Scan for the cell matching the given text and deliver its [X, Y] coordinate at center. 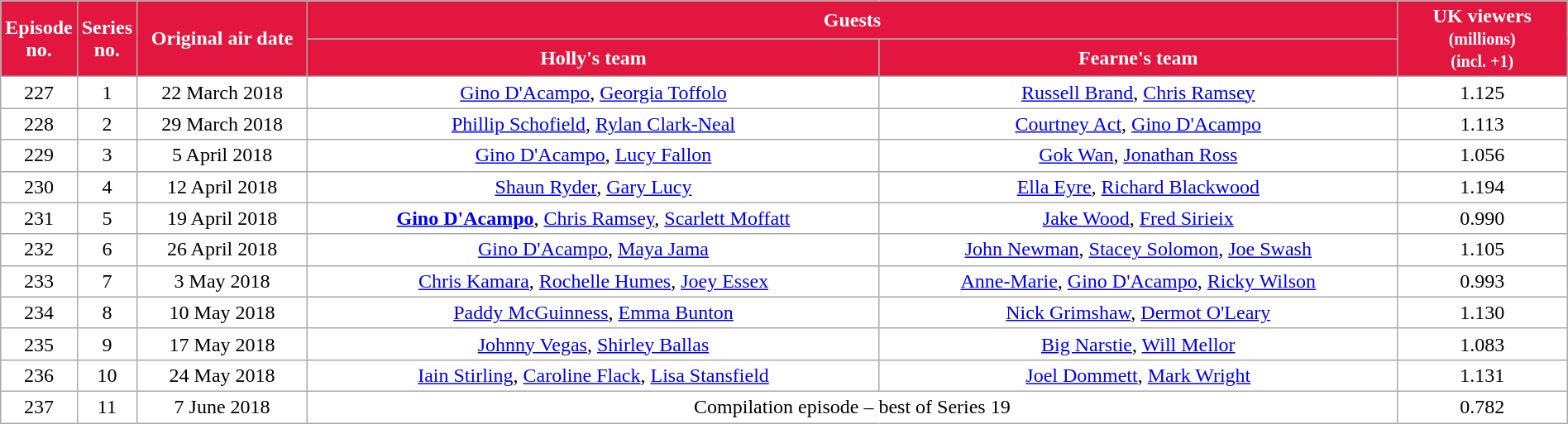
Nick Grimshaw, Dermot O'Leary [1138, 312]
26 April 2018 [222, 250]
12 April 2018 [222, 187]
7 [107, 281]
Anne-Marie, Gino D'Acampo, Ricky Wilson [1138, 281]
10 [107, 375]
232 [39, 250]
231 [39, 218]
1 [107, 93]
235 [39, 344]
227 [39, 93]
5 [107, 218]
UK viewers (millions)(incl. +1) [1482, 39]
Holly's team [594, 58]
1.113 [1482, 124]
Courtney Act, Gino D'Acampo [1138, 124]
228 [39, 124]
Compilation episode – best of Series 19 [853, 407]
Gino D'Acampo, Maya Jama [594, 250]
5 April 2018 [222, 155]
24 May 2018 [222, 375]
1.130 [1482, 312]
Gok Wan, Jonathan Ross [1138, 155]
0.993 [1482, 281]
1.125 [1482, 93]
11 [107, 407]
3 [107, 155]
Original air date [222, 39]
7 June 2018 [222, 407]
Paddy McGuinness, Emma Bunton [594, 312]
9 [107, 344]
6 [107, 250]
22 March 2018 [222, 93]
Guests [853, 20]
Gino D'Acampo, Chris Ramsey, Scarlett Moffatt [594, 218]
Ella Eyre, Richard Blackwood [1138, 187]
2 [107, 124]
8 [107, 312]
233 [39, 281]
230 [39, 187]
Fearne's team [1138, 58]
Big Narstie, Will Mellor [1138, 344]
0.782 [1482, 407]
1.194 [1482, 187]
10 May 2018 [222, 312]
234 [39, 312]
229 [39, 155]
17 May 2018 [222, 344]
Russell Brand, Chris Ramsey [1138, 93]
Gino D'Acampo, Lucy Fallon [594, 155]
3 May 2018 [222, 281]
Phillip Schofield, Rylan Clark-Neal [594, 124]
0.990 [1482, 218]
1.056 [1482, 155]
John Newman, Stacey Solomon, Joe Swash [1138, 250]
Gino D'Acampo, Georgia Toffolo [594, 93]
Shaun Ryder, Gary Lucy [594, 187]
236 [39, 375]
Chris Kamara, Rochelle Humes, Joey Essex [594, 281]
Joel Dommett, Mark Wright [1138, 375]
237 [39, 407]
Johnny Vegas, Shirley Ballas [594, 344]
Iain Stirling, Caroline Flack, Lisa Stansfield [594, 375]
Episodeno. [39, 39]
19 April 2018 [222, 218]
4 [107, 187]
Seriesno. [107, 39]
29 March 2018 [222, 124]
1.131 [1482, 375]
1.105 [1482, 250]
Jake Wood, Fred Sirieix [1138, 218]
1.083 [1482, 344]
